For the text-containing cell, return its midpoint in [x, y] coordinate format. 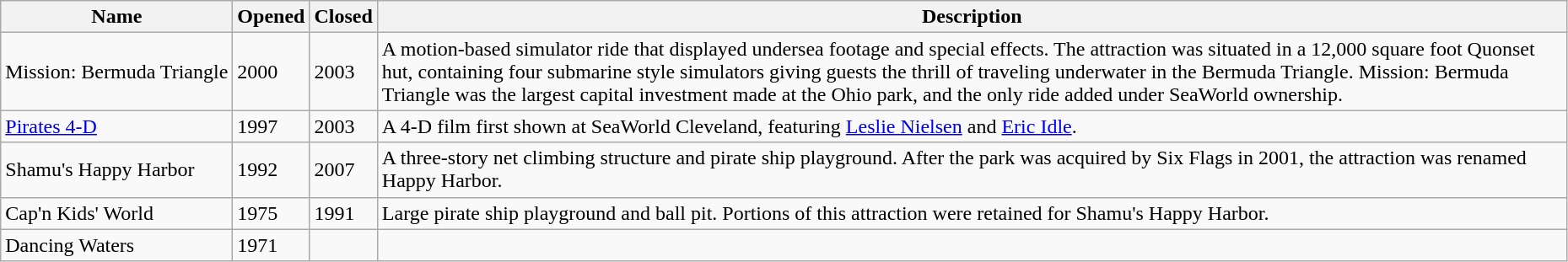
1997 [272, 126]
2007 [343, 170]
Mission: Bermuda Triangle [116, 72]
Pirates 4-D [116, 126]
Large pirate ship playground and ball pit. Portions of this attraction were retained for Shamu's Happy Harbor. [972, 213]
1971 [272, 245]
A 4-D film first shown at SeaWorld Cleveland, featuring Leslie Nielsen and Eric Idle. [972, 126]
Opened [272, 17]
Shamu's Happy Harbor [116, 170]
Name [116, 17]
Cap'n Kids' World [116, 213]
Dancing Waters [116, 245]
2000 [272, 72]
1975 [272, 213]
Description [972, 17]
Closed [343, 17]
1991 [343, 213]
1992 [272, 170]
